Search for the cell housing the specified text and yield its [X, Y] center coordinate. 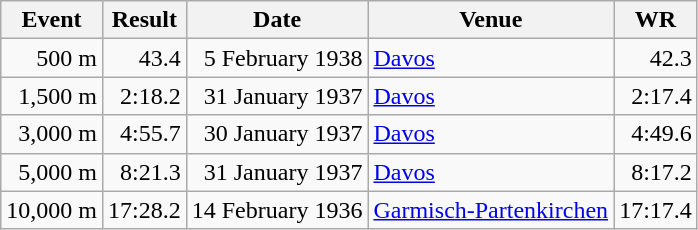
3,000 m [52, 134]
Result [144, 20]
5,000 m [52, 172]
500 m [52, 58]
8:21.3 [144, 172]
43.4 [144, 58]
30 January 1937 [277, 134]
Venue [491, 20]
Date [277, 20]
4:49.6 [656, 134]
10,000 m [52, 210]
17:28.2 [144, 210]
4:55.7 [144, 134]
17:17.4 [656, 210]
5 February 1938 [277, 58]
WR [656, 20]
8:17.2 [656, 172]
2:18.2 [144, 96]
Event [52, 20]
2:17.4 [656, 96]
Garmisch-Partenkirchen [491, 210]
42.3 [656, 58]
1,500 m [52, 96]
14 February 1936 [277, 210]
